Find where the given text appears and provide that cell's center as (X, Y) coordinate. 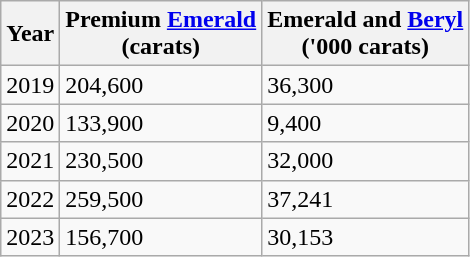
37,241 (366, 199)
Year (30, 34)
2019 (30, 85)
Premium Emerald(carats) (161, 34)
32,000 (366, 161)
2023 (30, 237)
230,500 (161, 161)
133,900 (161, 123)
2021 (30, 161)
2020 (30, 123)
36,300 (366, 85)
204,600 (161, 85)
156,700 (161, 237)
259,500 (161, 199)
Emerald and Beryl('000 carats) (366, 34)
2022 (30, 199)
30,153 (366, 237)
9,400 (366, 123)
